Output the [x, y] coordinate of the center of the cell containing the given text.  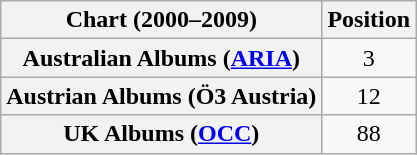
UK Albums (OCC) [162, 134]
Austrian Albums (Ö3 Austria) [162, 96]
Chart (2000–2009) [162, 20]
12 [369, 96]
3 [369, 58]
Position [369, 20]
Australian Albums (ARIA) [162, 58]
88 [369, 134]
